Return [X, Y] of the center of cell containing provided text 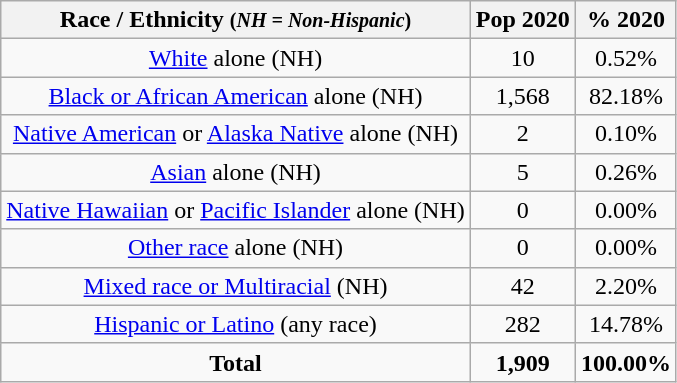
14.78% [626, 324]
10 [522, 58]
42 [522, 286]
White alone (NH) [236, 58]
0.52% [626, 58]
Pop 2020 [522, 20]
Asian alone (NH) [236, 172]
0.10% [626, 134]
1,909 [522, 362]
1,568 [522, 96]
Native Hawaiian or Pacific Islander alone (NH) [236, 210]
0.26% [626, 172]
Native American or Alaska Native alone (NH) [236, 134]
Mixed race or Multiracial (NH) [236, 286]
100.00% [626, 362]
Other race alone (NH) [236, 248]
Race / Ethnicity (NH = Non-Hispanic) [236, 20]
282 [522, 324]
82.18% [626, 96]
2.20% [626, 286]
Black or African American alone (NH) [236, 96]
5 [522, 172]
2 [522, 134]
Hispanic or Latino (any race) [236, 324]
Total [236, 362]
% 2020 [626, 20]
